Locate the cell with the specified text and output its (X, Y) center coordinate. 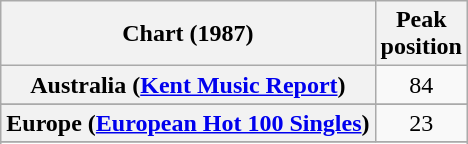
Europe (European Hot 100 Singles) (188, 123)
84 (421, 85)
23 (421, 123)
Peakposition (421, 34)
Chart (1987) (188, 34)
Australia (Kent Music Report) (188, 85)
